Locate the cell with the specified text and output its [x, y] center coordinate. 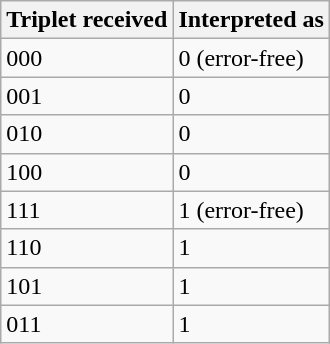
010 [87, 134]
000 [87, 58]
1 (error-free) [252, 210]
Interpreted as [252, 20]
0 (error-free) [252, 58]
001 [87, 96]
011 [87, 324]
111 [87, 210]
101 [87, 286]
Triplet received [87, 20]
110 [87, 248]
100 [87, 172]
